From the cell containing the given text, extract its center point as (X, Y) coordinate. 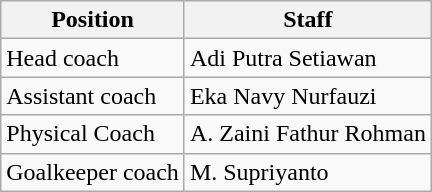
A. Zaini Fathur Rohman (308, 134)
Staff (308, 20)
Physical Coach (93, 134)
M. Supriyanto (308, 172)
Head coach (93, 58)
Position (93, 20)
Adi Putra Setiawan (308, 58)
Eka Navy Nurfauzi (308, 96)
Goalkeeper coach (93, 172)
Assistant coach (93, 96)
